Detect which cell encompasses the target text, then output its [x, y] center coordinate. 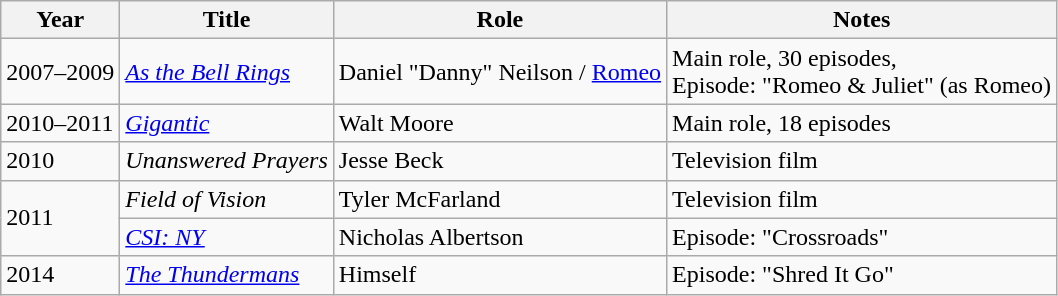
Himself [500, 275]
Main role, 18 episodes [862, 123]
Gigantic [226, 123]
Jesse Beck [500, 161]
2010 [60, 161]
Title [226, 20]
The Thundermans [226, 275]
Unanswered Prayers [226, 161]
CSI: NY [226, 237]
As the Bell Rings [226, 72]
Episode: "Crossroads" [862, 237]
Tyler McFarland [500, 199]
Episode: "Shred It Go" [862, 275]
Field of Vision [226, 199]
Nicholas Albertson [500, 237]
2011 [60, 218]
2014 [60, 275]
Walt Moore [500, 123]
Daniel "Danny" Neilson / Romeo [500, 72]
2010–2011 [60, 123]
2007–2009 [60, 72]
Notes [862, 20]
Year [60, 20]
Role [500, 20]
Main role, 30 episodes,Episode: "Romeo & Juliet" (as Romeo) [862, 72]
